Locate the cell with the specified text and output its (x, y) center coordinate. 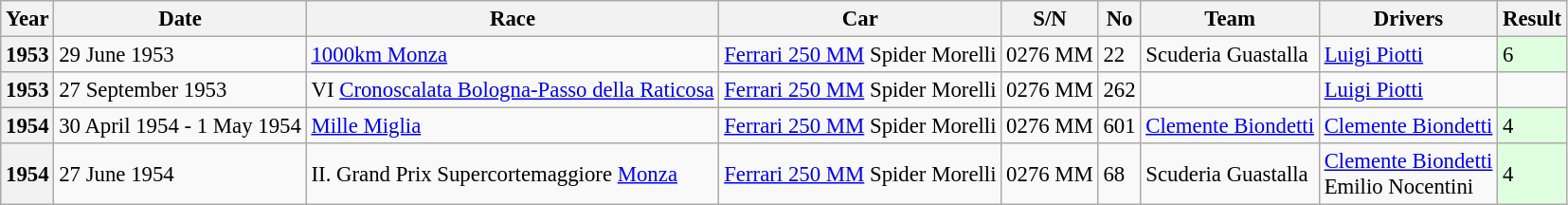
27 September 1953 (180, 90)
30 April 1954 - 1 May 1954 (180, 126)
601 (1120, 126)
27 June 1954 (180, 175)
Car (860, 19)
29 June 1953 (180, 55)
S/N (1050, 19)
Date (180, 19)
262 (1120, 90)
Clemente Biondetti Emilio Nocentini (1408, 175)
1000km Monza (513, 55)
Year (27, 19)
6 (1533, 55)
II. Grand Prix Supercortemaggiore Monza (513, 175)
Team (1230, 19)
Drivers (1408, 19)
Result (1533, 19)
Race (513, 19)
No (1120, 19)
22 (1120, 55)
Mille Miglia (513, 126)
VI Cronoscalata Bologna-Passo della Raticosa (513, 90)
68 (1120, 175)
